Detect which cell encompasses the target text, then output its [x, y] center coordinate. 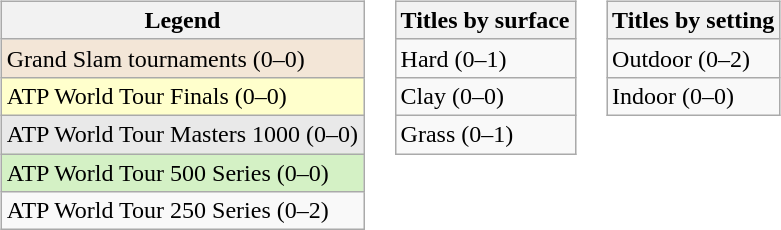
Outdoor (0–2) [694, 58]
Grass (0–1) [485, 134]
Titles by surface [485, 20]
ATP World Tour 500 Series (0–0) [182, 173]
Clay (0–0) [485, 96]
Hard (0–1) [485, 58]
Grand Slam tournaments (0–0) [182, 58]
ATP World Tour Finals (0–0) [182, 96]
Indoor (0–0) [694, 96]
ATP World Tour 250 Series (0–2) [182, 211]
Titles by setting [694, 20]
Legend [182, 20]
ATP World Tour Masters 1000 (0–0) [182, 134]
